Provide the [X, Y] coordinate of the cell's center where the given text is located.  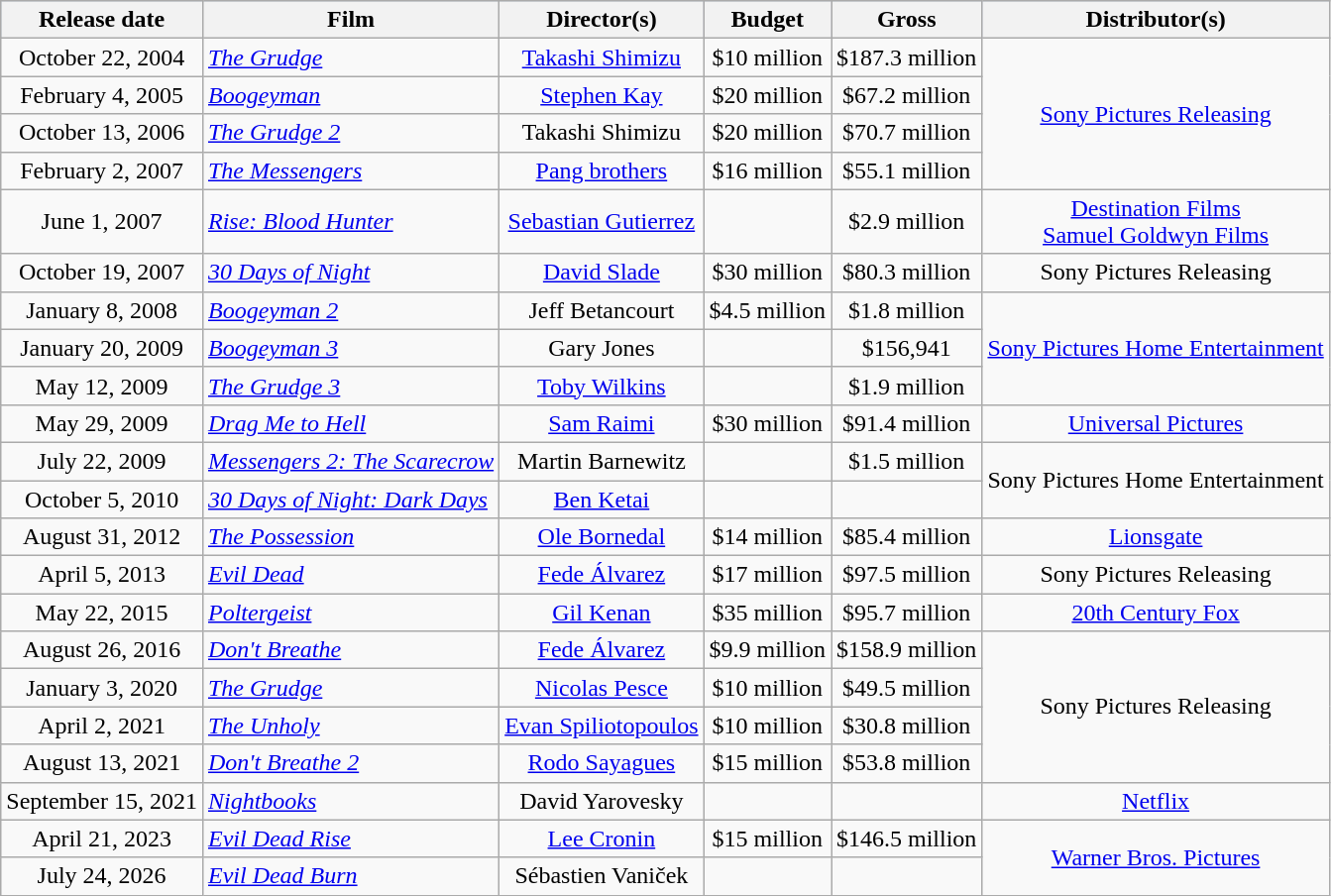
Rise: Blood Hunter [351, 222]
Destination FilmsSamuel Goldwyn Films [1156, 222]
Toby Wilkins [602, 386]
Budget [767, 20]
October 5, 2010 [102, 499]
Poltergeist [351, 613]
April 5, 2013 [102, 575]
$17 million [767, 575]
October 19, 2007 [102, 273]
Release date [102, 20]
Don't Breathe 2 [351, 763]
August 13, 2021 [102, 763]
Evan Spiliotopoulos [602, 726]
Rodo Sayagues [602, 763]
$91.4 million [906, 423]
$2.9 million [906, 222]
July 22, 2009 [102, 461]
Messengers 2: The Scarecrow [351, 461]
Director(s) [602, 20]
Pang brothers [602, 170]
Sébastien Vaniček [602, 876]
Stephen Kay [602, 95]
Warner Bros. Pictures [1156, 857]
David Yarovesky [602, 801]
August 31, 2012 [102, 537]
Boogeyman 2 [351, 310]
Jeff Betancourt [602, 310]
$16 million [767, 170]
July 24, 2026 [102, 876]
$1.8 million [906, 310]
Drag Me to Hell [351, 423]
David Slade [602, 273]
The Unholy [351, 726]
May 22, 2015 [102, 613]
Evil Dead Rise [351, 839]
January 20, 2009 [102, 348]
February 2, 2007 [102, 170]
$158.9 million [906, 650]
$146.5 million [906, 839]
Universal Pictures [1156, 423]
$70.7 million [906, 133]
Film [351, 20]
Evil Dead [351, 575]
$67.2 million [906, 95]
30 Days of Night: Dark Days [351, 499]
Ole Bornedal [602, 537]
May 29, 2009 [102, 423]
Lee Cronin [602, 839]
$4.5 million [767, 310]
April 21, 2023 [102, 839]
30 Days of Night [351, 273]
Sam Raimi [602, 423]
$55.1 million [906, 170]
$35 million [767, 613]
$14 million [767, 537]
January 3, 2020 [102, 688]
Netflix [1156, 801]
Boogeyman [351, 95]
$156,941 [906, 348]
$30.8 million [906, 726]
Evil Dead Burn [351, 876]
$187.3 million [906, 57]
$1.5 million [906, 461]
Don't Breathe [351, 650]
Lionsgate [1156, 537]
Distributor(s) [1156, 20]
Gary Jones [602, 348]
$80.3 million [906, 273]
Gil Kenan [602, 613]
September 15, 2021 [102, 801]
$97.5 million [906, 575]
Martin Barnewitz [602, 461]
Nightbooks [351, 801]
April 2, 2021 [102, 726]
Ben Ketai [602, 499]
The Messengers [351, 170]
Nicolas Pesce [602, 688]
October 13, 2006 [102, 133]
January 8, 2008 [102, 310]
$53.8 million [906, 763]
May 12, 2009 [102, 386]
$1.9 million [906, 386]
$85.4 million [906, 537]
20th Century Fox [1156, 613]
August 26, 2016 [102, 650]
The Grudge 2 [351, 133]
$49.5 million [906, 688]
February 4, 2005 [102, 95]
June 1, 2007 [102, 222]
Boogeyman 3 [351, 348]
Gross [906, 20]
The Possession [351, 537]
Sebastian Gutierrez [602, 222]
$9.9 million [767, 650]
October 22, 2004 [102, 57]
$95.7 million [906, 613]
The Grudge 3 [351, 386]
